Find where the given text appears and provide that cell's center as (X, Y) coordinate. 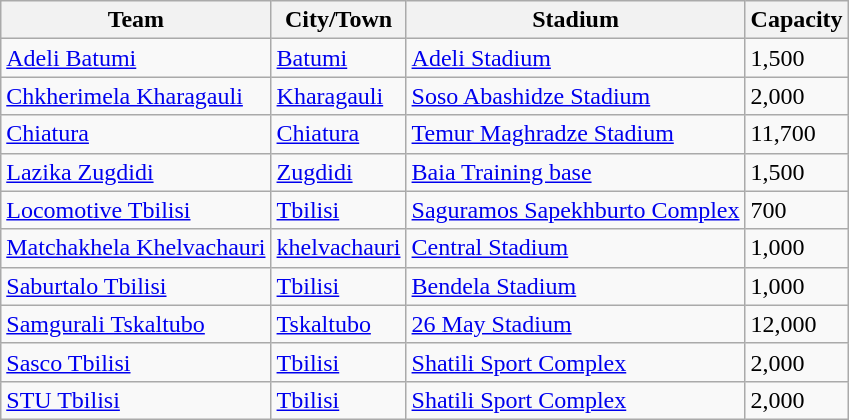
12,000 (796, 324)
11,700 (796, 134)
City/Town (338, 20)
Chkherimela Kharagauli (136, 96)
Adeli Stadium (576, 58)
STU Tbilisi (136, 400)
Stadium (576, 20)
Samgurali Tskaltubo (136, 324)
Zugdidi (338, 172)
Lazika Zugdidi (136, 172)
Tskaltubo (338, 324)
Central Stadium (576, 248)
700 (796, 210)
Bendela Stadium (576, 286)
Locomotive Tbilisi (136, 210)
Batumi (338, 58)
Kharagauli (338, 96)
Saguramos Sapekhburto Complex (576, 210)
Adeli Batumi (136, 58)
26 May Stadium (576, 324)
Matchakhela Khelvachauri (136, 248)
khelvachauri (338, 248)
Saburtalo Tbilisi (136, 286)
Soso Abashidze Stadium (576, 96)
Temur Maghradze Stadium (576, 134)
Sasco Tbilisi (136, 362)
Baia Training base (576, 172)
Team (136, 20)
Capacity (796, 20)
